For the text-containing cell, return its midpoint in [X, Y] coordinate format. 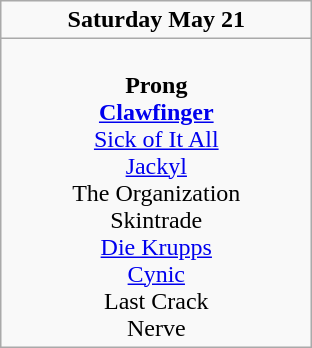
Prong Clawfinger Sick of It All Jackyl The Organization Skintrade Die Krupps Cynic Last Crack Nerve [156, 193]
Saturday May 21 [156, 20]
